For the text-containing cell, return its midpoint in (X, Y) coordinate format. 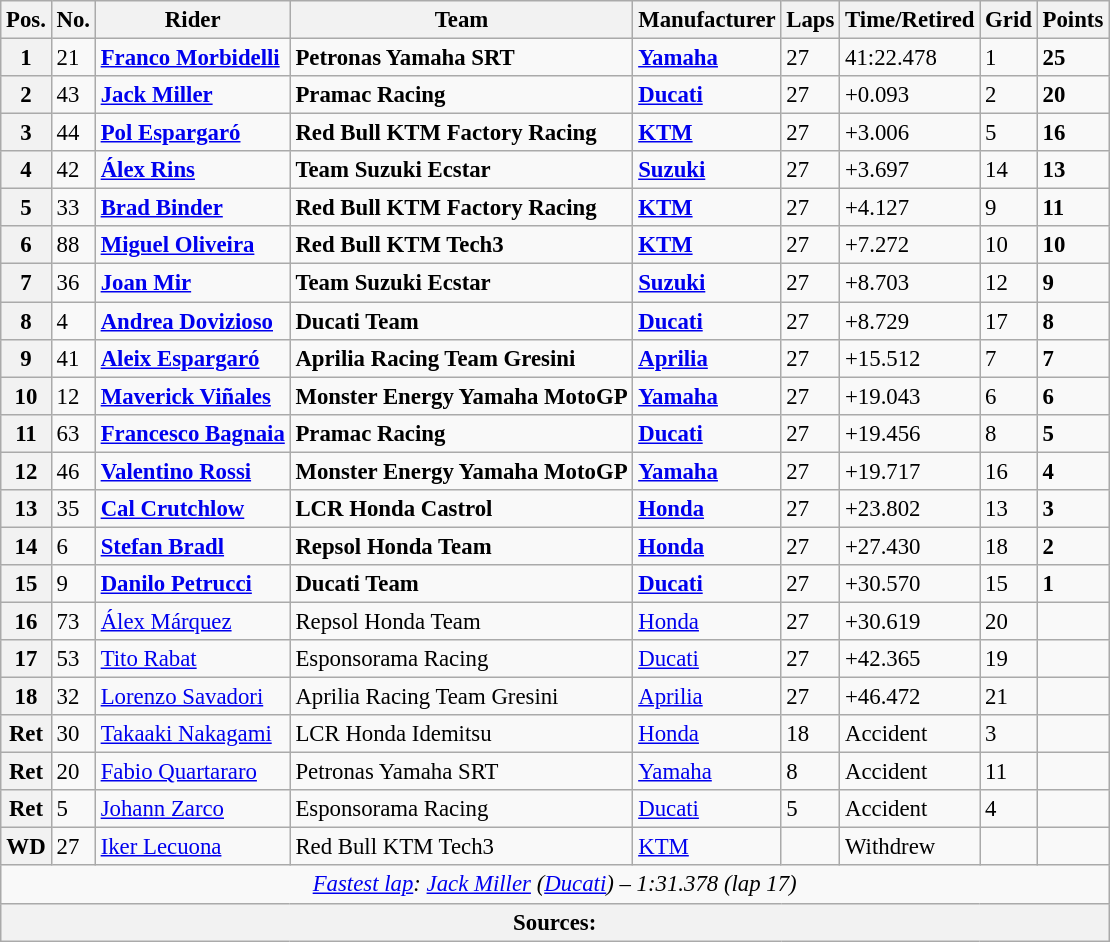
+19.043 (910, 396)
73 (73, 621)
+8.729 (910, 321)
Álex Rins (192, 170)
25 (1072, 58)
Pos. (26, 20)
46 (73, 471)
+46.472 (910, 697)
Withdrew (910, 847)
32 (73, 697)
Jack Miller (192, 95)
Tito Rabat (192, 659)
Fastest lap: Jack Miller (Ducati) – 1:31.378 (lap 17) (555, 885)
Iker Lecuona (192, 847)
33 (73, 208)
Andrea Dovizioso (192, 321)
Sources: (555, 922)
Fabio Quartararo (192, 772)
Laps (810, 20)
Time/Retired (910, 20)
44 (73, 133)
+3.697 (910, 170)
Stefan Bradl (192, 546)
+15.512 (910, 358)
Joan Mir (192, 283)
Danilo Petrucci (192, 584)
30 (73, 734)
Grid (1008, 20)
+27.430 (910, 546)
Takaaki Nakagami (192, 734)
LCR Honda Idemitsu (462, 734)
+23.802 (910, 509)
Team (462, 20)
WD (26, 847)
63 (73, 433)
Álex Márquez (192, 621)
+4.127 (910, 208)
+8.703 (910, 283)
+3.006 (910, 133)
Aleix Espargaró (192, 358)
+0.093 (910, 95)
+30.570 (910, 584)
+42.365 (910, 659)
Francesco Bagnaia (192, 433)
19 (1008, 659)
35 (73, 509)
41:22.478 (910, 58)
+19.717 (910, 471)
Manufacturer (707, 20)
53 (73, 659)
36 (73, 283)
+19.456 (910, 433)
42 (73, 170)
41 (73, 358)
Points (1072, 20)
Franco Morbidelli (192, 58)
Maverick Viñales (192, 396)
43 (73, 95)
Pol Espargaró (192, 133)
Rider (192, 20)
+7.272 (910, 245)
Brad Binder (192, 208)
No. (73, 20)
Cal Crutchlow (192, 509)
Johann Zarco (192, 809)
Valentino Rossi (192, 471)
88 (73, 245)
+30.619 (910, 621)
Miguel Oliveira (192, 245)
LCR Honda Castrol (462, 509)
Lorenzo Savadori (192, 697)
